Capture the cell that displays the provided text and extract its [x, y] central coordinate. 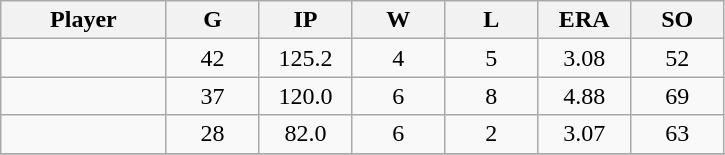
3.07 [584, 134]
37 [212, 96]
4 [398, 58]
28 [212, 134]
125.2 [306, 58]
L [492, 20]
IP [306, 20]
4.88 [584, 96]
Player [84, 20]
3.08 [584, 58]
42 [212, 58]
2 [492, 134]
5 [492, 58]
69 [678, 96]
SO [678, 20]
W [398, 20]
G [212, 20]
63 [678, 134]
120.0 [306, 96]
8 [492, 96]
ERA [584, 20]
82.0 [306, 134]
52 [678, 58]
